Find where the given text appears and provide that cell's center as [x, y] coordinate. 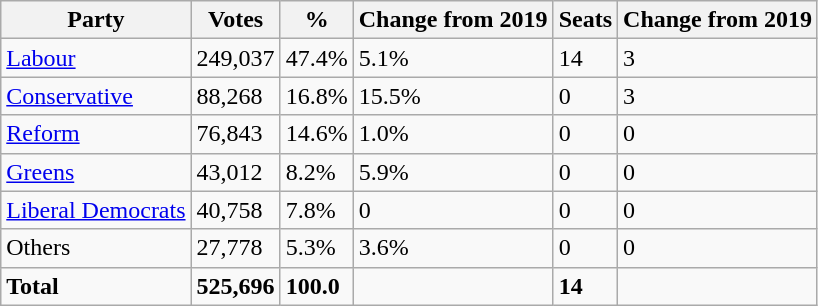
Votes [236, 20]
249,037 [236, 58]
Liberal Democrats [96, 210]
Total [96, 286]
16.8% [316, 96]
8.2% [316, 172]
76,843 [236, 134]
40,758 [236, 210]
Seats [585, 20]
47.4% [316, 58]
43,012 [236, 172]
525,696 [236, 286]
1.0% [453, 134]
27,778 [236, 248]
Greens [96, 172]
Conservative [96, 96]
100.0 [316, 286]
Party [96, 20]
Others [96, 248]
15.5% [453, 96]
3.6% [453, 248]
88,268 [236, 96]
7.8% [316, 210]
5.1% [453, 58]
14.6% [316, 134]
5.9% [453, 172]
% [316, 20]
Labour [96, 58]
5.3% [316, 248]
Reform [96, 134]
